For the text-containing cell, return its midpoint in [x, y] coordinate format. 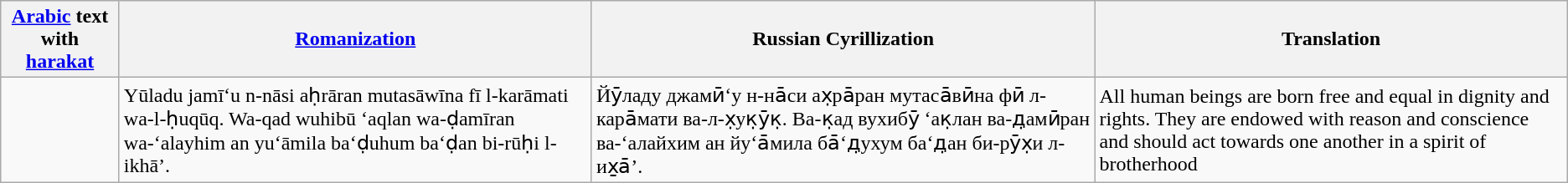
Romanization [355, 39]
Russian Cyrillization [843, 39]
Arabic text with harakat [60, 39]
Translation [1331, 39]
